For the text-containing cell, return its midpoint in [x, y] coordinate format. 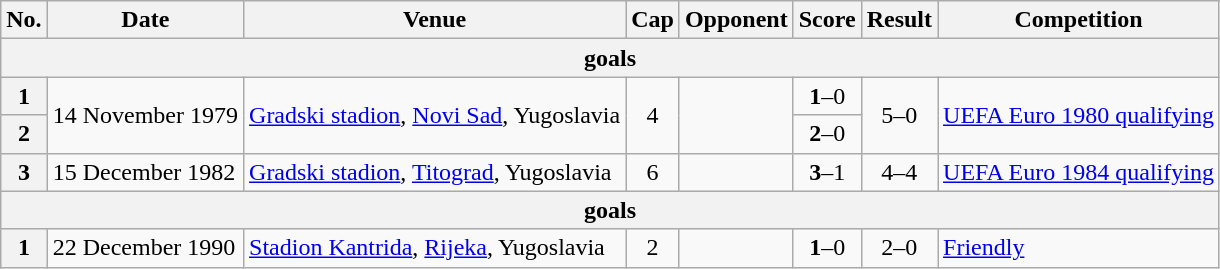
15 December 1982 [145, 172]
3–1 [827, 172]
4 [653, 115]
3 [24, 172]
Friendly [1079, 248]
Gradski stadion, Titograd, Yugoslavia [435, 172]
Stadion Kantrida, Rijeka, Yugoslavia [435, 248]
Competition [1079, 20]
Cap [653, 20]
6 [653, 172]
Score [827, 20]
Gradski stadion, Novi Sad, Yugoslavia [435, 115]
UEFA Euro 1984 qualifying [1079, 172]
4–4 [899, 172]
Opponent [736, 20]
No. [24, 20]
22 December 1990 [145, 248]
14 November 1979 [145, 115]
Result [899, 20]
Date [145, 20]
UEFA Euro 1980 qualifying [1079, 115]
Venue [435, 20]
5–0 [899, 115]
